Provide the [x, y] coordinate of the cell's center where the given text is located.  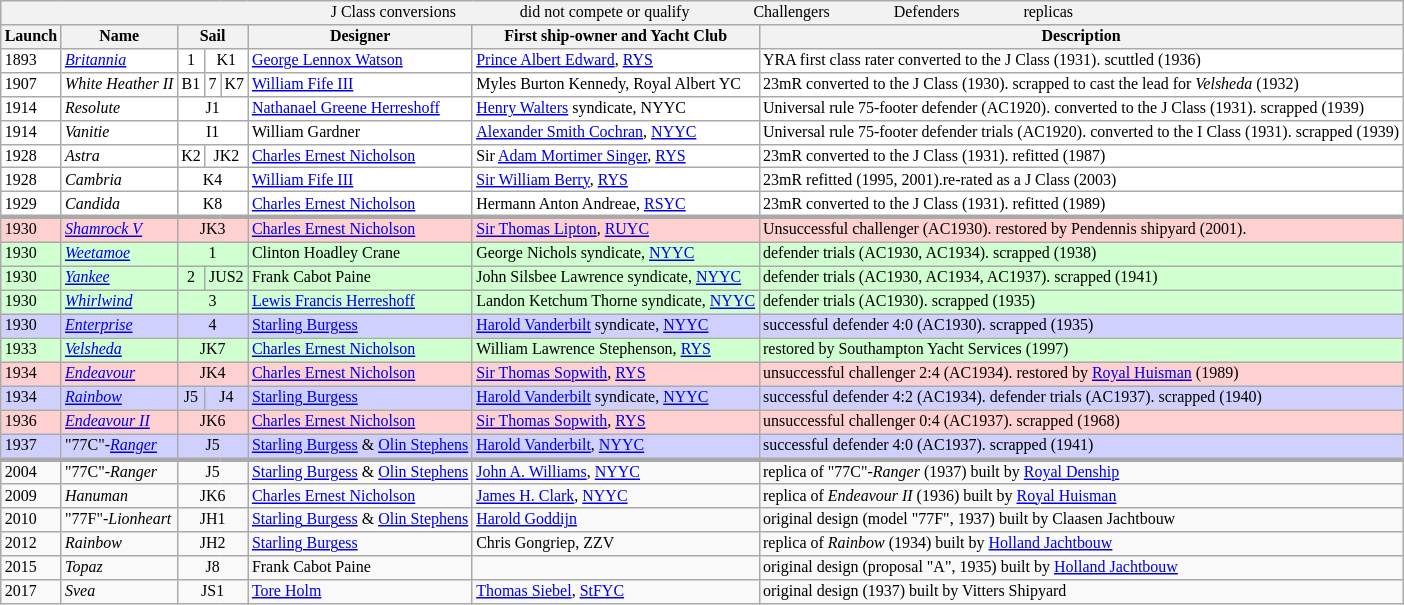
Topaz [119, 568]
Svea [119, 592]
Astra [119, 156]
K8 [212, 204]
JK4 [212, 374]
JK7 [212, 350]
Alexander Smith Cochran, NYYC [616, 132]
Sir William Berry, RYS [616, 180]
Nathanael Greene Herreshoff [360, 108]
2004 [31, 472]
23mR converted to the J Class (1930). scrapped to cast the lead for Velsheda (1932) [1081, 84]
Enterprise [119, 326]
2015 [31, 568]
William Lawrence Stephenson, RYS [616, 350]
Hermann Anton Andreae, RSYC [616, 204]
Harold Vanderbilt, NYYC [616, 446]
B1 [190, 84]
2010 [31, 520]
Prince Albert Edward, RYS [616, 60]
Name [119, 36]
Sir Adam Mortimer Singer, RYS [616, 156]
Endeavour [119, 374]
First ship-owner and Yacht Club [616, 36]
John A. Williams, NYYC [616, 472]
JK3 [212, 230]
Shamrock V [119, 230]
J4 [226, 398]
White Heather II [119, 84]
23mR refitted (1995, 2001).re-rated as a J Class (2003) [1081, 180]
Designer [360, 36]
Sail [212, 36]
original design (1937) built by Vitters Shipyard [1081, 592]
"77F"-Lionheart [119, 520]
J1 [212, 108]
1929 [31, 204]
K1 [226, 60]
William Gardner [360, 132]
2009 [31, 496]
Universal rule 75-footer defender (AC1920). converted to the J Class (1931). scrapped (1939) [1081, 108]
Unsuccessful challenger (AC1930). restored by Pendennis shipyard (2001). [1081, 230]
2 [190, 278]
successful defender 4:0 (AC1937). scrapped (1941) [1081, 446]
JS1 [212, 592]
Hanuman [119, 496]
Velsheda [119, 350]
K4 [212, 180]
Lewis Francis Herreshoff [360, 302]
Launch [31, 36]
Chris Gongriep, ZZV [616, 544]
Sir Thomas Lipton, RUYC [616, 230]
original design (model "77F", 1937) built by Claasen Jachtbouw [1081, 520]
successful defender 4:2 (AC1934). defender trials (AC1937). scrapped (1940) [1081, 398]
Vanitie [119, 132]
2017 [31, 592]
YRA first class rater converted to the J Class (1931). scuttled (1936) [1081, 60]
Clinton Hoadley Crane [360, 254]
Endeavour II [119, 421]
Thomas Siebel, StFYC [616, 592]
J Class conversions did not compete or qualify Challengers Defenders replicas [702, 12]
7 [213, 84]
restored by Southampton Yacht Services (1997) [1081, 350]
23mR converted to the J Class (1931). refitted (1987) [1081, 156]
Resolute [119, 108]
JUS2 [226, 278]
Description [1081, 36]
K7 [234, 84]
original design (proposal "A", 1935) built by Holland Jachtbouw [1081, 568]
23mR converted to the J Class (1931). refitted (1989) [1081, 204]
Harold Goddijn [616, 520]
defender trials (AC1930, AC1934, AC1937). scrapped (1941) [1081, 278]
1893 [31, 60]
Britannia [119, 60]
John Silsbee Lawrence syndicate, NYYC [616, 278]
Tore Holm [360, 592]
Universal rule 75-footer defender trials (AC1920). converted to the I Class (1931). scrapped (1939) [1081, 132]
3 [212, 302]
Whirlwind [119, 302]
James H. Clark, NYYC [616, 496]
JH1 [212, 520]
1933 [31, 350]
George Nichols syndicate, NYYC [616, 254]
J8 [212, 568]
K2 [190, 156]
I1 [212, 132]
JK2 [226, 156]
unsuccessful challenger 0:4 (AC1937). scrapped (1968) [1081, 421]
defender trials (AC1930). scrapped (1935) [1081, 302]
replica of "77C"-Ranger (1937) built by Royal Denship [1081, 472]
Cambria [119, 180]
successful defender 4:0 (AC1930). scrapped (1935) [1081, 326]
Candida [119, 204]
replica of Endeavour II (1936) built by Royal Huisman [1081, 496]
JH2 [212, 544]
defender trials (AC1930, AC1934). scrapped (1938) [1081, 254]
Landon Ketchum Thorne syndicate, NYYC [616, 302]
1937 [31, 446]
1936 [31, 421]
4 [212, 326]
replica of Rainbow (1934) built by Holland Jachtbouw [1081, 544]
unsuccessful challenger 2:4 (AC1934). restored by Royal Huisman (1989) [1081, 374]
Myles Burton Kennedy, Royal Albert YC [616, 84]
Weetamoe [119, 254]
Yankee [119, 278]
2012 [31, 544]
1907 [31, 84]
Henry Walters syndicate, NYYC [616, 108]
George Lennox Watson [360, 60]
